Identify which cell holds the provided text, then report its (X, Y) central coordinate. 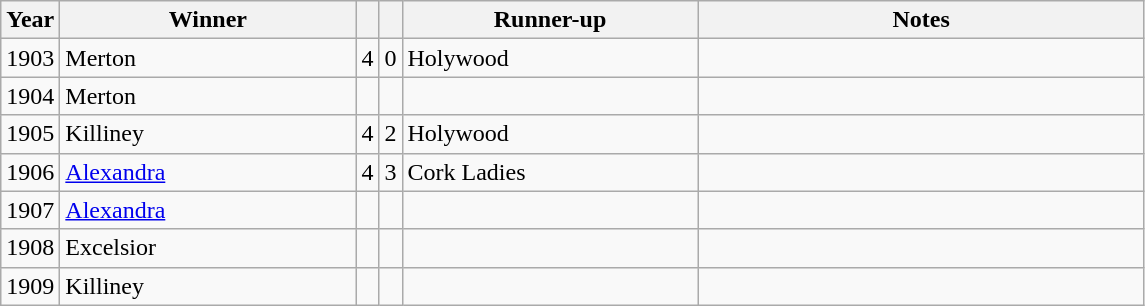
Year (30, 20)
2 (390, 134)
Excelsior (208, 248)
Winner (208, 20)
1909 (30, 286)
Runner-up (550, 20)
3 (390, 172)
0 (390, 58)
1907 (30, 210)
1903 (30, 58)
1905 (30, 134)
1908 (30, 248)
Cork Ladies (550, 172)
1906 (30, 172)
1904 (30, 96)
Notes (921, 20)
